Pinpoint the cell where the given text exists, returning its (x, y) midpoint coordinate. 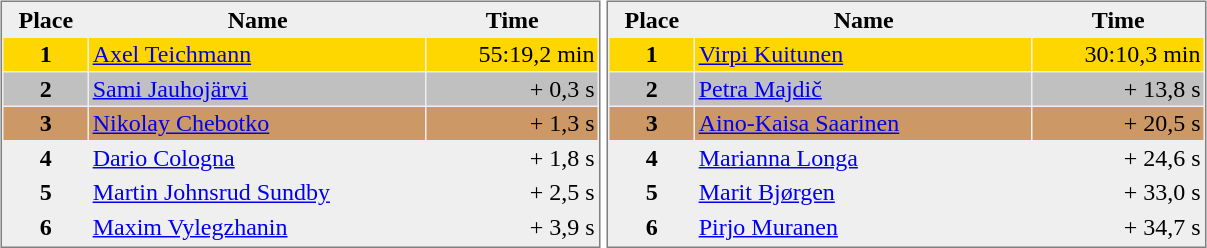
Aino-Kaisa Saarinen (864, 124)
+ 2,5 s (512, 192)
Axel Teichmann (258, 54)
Nikolay Chebotko (258, 124)
+ 1,3 s (512, 124)
Dario Cologna (258, 158)
Marit Bjørgen (864, 192)
+ 33,0 s (1118, 192)
+ 0,3 s (512, 88)
55:19,2 min (512, 54)
+ 24,6 s (1118, 158)
Maxim Vylegzhanin (258, 226)
Virpi Kuitunen (864, 54)
+ 3,9 s (512, 226)
+ 13,8 s (1118, 88)
Sami Jauhojärvi (258, 88)
+ 1,8 s (512, 158)
Martin Johnsrud Sundby (258, 192)
+ 34,7 s (1118, 226)
Marianna Longa (864, 158)
+ 20,5 s (1118, 124)
Pirjo Muranen (864, 226)
Petra Majdič (864, 88)
30:10,3 min (1118, 54)
